Identify which cell holds the provided text, then report its [x, y] central coordinate. 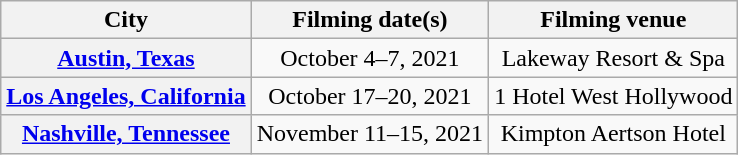
October 17–20, 2021 [370, 96]
Austin, Texas [126, 58]
Lakeway Resort & Spa [614, 58]
1 Hotel West Hollywood [614, 96]
Kimpton Aertson Hotel [614, 134]
Filming venue [614, 20]
Filming date(s) [370, 20]
Los Angeles, California [126, 96]
October 4–7, 2021 [370, 58]
November 11–15, 2021 [370, 134]
Nashville, Tennessee [126, 134]
City [126, 20]
